Search for the cell housing the specified text and yield its [X, Y] center coordinate. 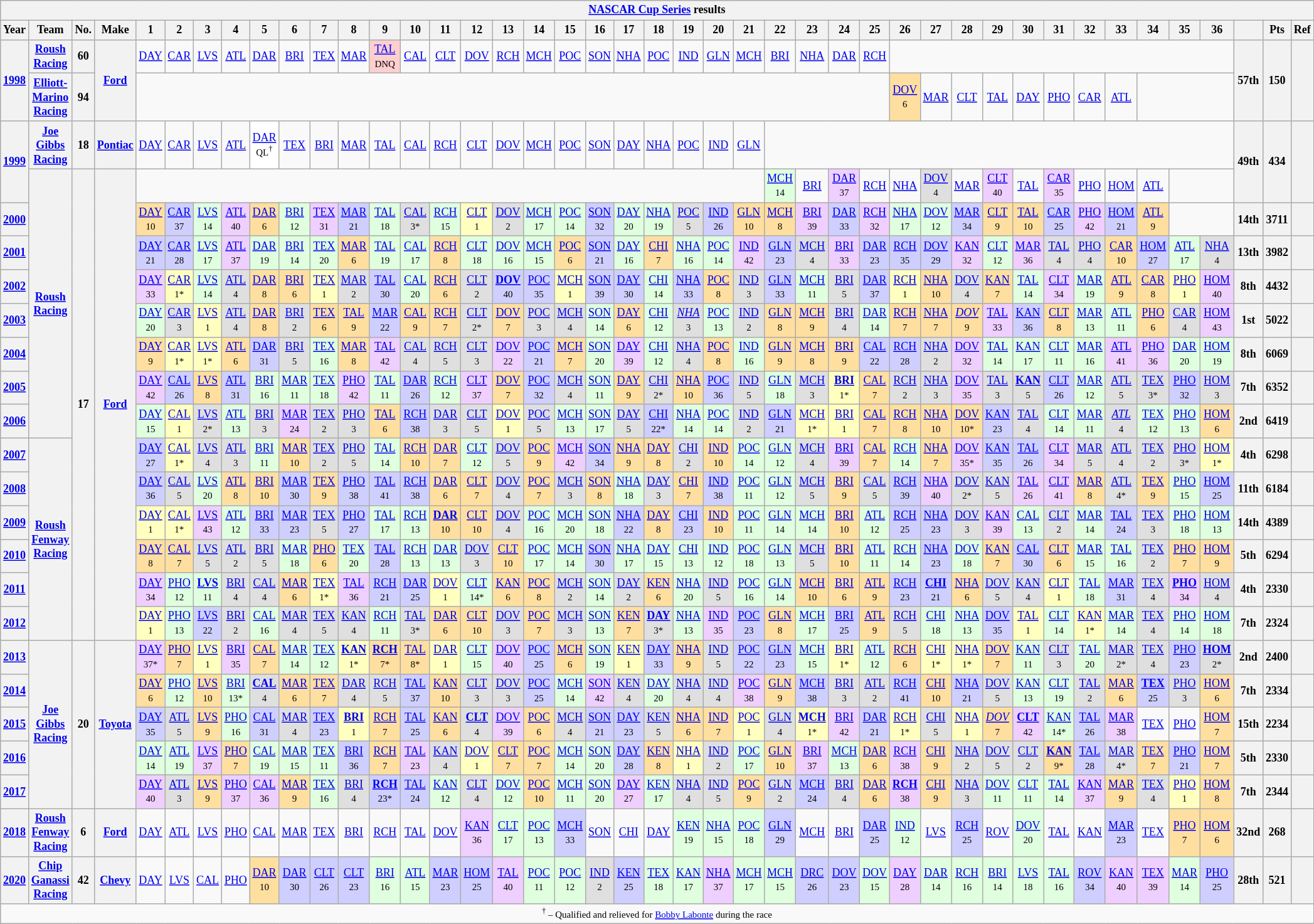
MAR31 [1121, 590]
TEX1 [324, 287]
POC12 [570, 880]
DAR13 [445, 556]
DOV32 [967, 354]
CLT2* [477, 321]
KEN19 [689, 832]
ATL15 [415, 880]
CAL31 [265, 725]
NHA14 [689, 422]
TALDNQ [385, 56]
32nd [1248, 832]
PHO14 [1185, 624]
DRC26 [812, 880]
CLT14* [477, 590]
TAL9 [354, 321]
Elliott-Marino Racing [50, 97]
1st [1248, 321]
2007 [15, 455]
CLT18 [477, 253]
36 [1217, 30]
CHI10 [936, 691]
29 [997, 30]
6352 [1277, 388]
IND16 [749, 354]
19 [689, 30]
MCH2 [570, 590]
RCH41 [904, 691]
13th [1248, 253]
6419 [1277, 422]
BRI13* [236, 691]
ATL17 [1185, 253]
Ref [1302, 30]
6069 [1277, 354]
RCH1 [904, 287]
5022 [1277, 321]
4432 [1277, 287]
ATL4* [1121, 489]
12 [477, 30]
POC38 [749, 691]
DOV23 [844, 880]
PHO32 [1185, 388]
RCH16 [967, 880]
DAR21 [875, 725]
KEN5 [659, 725]
TAL40 [508, 880]
TAL11 [385, 388]
268 [1277, 832]
HOM8 [1217, 792]
2003 [15, 321]
KAN35 [997, 455]
TEX11 [324, 758]
DOV11 [997, 792]
NHA37 [718, 880]
KAN13 [1028, 691]
DAY10 [151, 220]
Toyota [115, 725]
HOM4 [1217, 590]
CLT17 [508, 832]
49th [1248, 162]
Pts [1277, 30]
MCH1 [570, 287]
ATL41 [1121, 354]
LVS8 [208, 388]
CAL26 [179, 388]
HOM21 [1121, 220]
DAY36 [151, 489]
BRI42 [844, 725]
POC32 [539, 388]
DOV2* [967, 489]
IND4 [718, 691]
MAR2 [354, 287]
RCH15 [445, 220]
CAL22 [875, 354]
10 [415, 30]
ATL6 [236, 354]
DAY3 [659, 489]
HOM1* [1217, 455]
POC3 [539, 321]
DAR20 [1185, 354]
ATL19 [179, 758]
KEN6 [659, 590]
GLN29 [780, 832]
DOV6 [904, 97]
MAR16 [1090, 354]
LVS11 [208, 590]
2344 [1277, 792]
27 [936, 30]
PHO36 [1153, 354]
CHI2 [689, 455]
SON19 [600, 657]
DAR33 [844, 220]
BRI25 [844, 624]
MCH24 [812, 792]
IND3 [749, 287]
KAN11 [1028, 657]
POC36 [718, 388]
DAY16 [628, 253]
MAR30 [295, 489]
SON17 [600, 422]
LVS10 [208, 691]
RCH2 [904, 388]
2234 [1277, 725]
60 [83, 56]
DOV35* [967, 455]
KAN [1090, 832]
DOV10* [967, 422]
TAL3 [997, 388]
TEX3 [1153, 523]
CAL9 [415, 321]
PHO25 [1217, 880]
TAL37 [415, 691]
NHA21 [967, 691]
HOM27 [1153, 253]
IND35 [718, 624]
KEN25 [628, 880]
No. [83, 30]
MAR13 [1090, 321]
RCH7* [385, 657]
CLT40 [997, 186]
NHA16 [689, 253]
BRI35 [236, 657]
26 [904, 30]
IND7 [718, 725]
BRI11 [265, 455]
PHO3* [1185, 455]
HOM43 [1217, 321]
PHO16 [236, 725]
DAY23 [628, 725]
HOM2* [1217, 657]
CAL17 [415, 253]
BRI12 [295, 220]
5 [265, 30]
TEX1* [324, 590]
33 [1121, 30]
14 [539, 30]
2012 [15, 624]
3 [208, 30]
Team [50, 30]
CLT37 [477, 388]
35 [1185, 30]
GLN13 [780, 556]
CAR37 [179, 220]
CLT5 [477, 422]
RCH32 [875, 220]
TAL30 [385, 287]
DOV18 [967, 556]
3982 [1277, 253]
13 [508, 30]
2005 [15, 388]
PHO18 [1185, 523]
LVS17 [208, 253]
LVS22 [208, 624]
RCH21 [385, 590]
DAY37* [151, 657]
2 [179, 30]
GLN2 [780, 792]
POC22 [749, 657]
DOV9 [967, 321]
2011 [15, 590]
ATL31 [236, 388]
RCH11 [385, 624]
2334 [1277, 691]
MAR34 [967, 220]
KAN12 [445, 792]
MCH20 [570, 523]
7 [324, 30]
DAY30 [628, 287]
LVS20 [208, 489]
CAL13 [1028, 523]
SON39 [600, 287]
TAL10 [1028, 220]
2009 [15, 523]
BRI37 [812, 758]
521 [1277, 880]
CAL20 [415, 287]
RCH23 [904, 590]
TAL25 [415, 725]
SON13 [600, 624]
MAR18 [295, 556]
CHI22* [659, 422]
DAY2 [628, 590]
RCH10 [415, 455]
Chip Ganassi Racing [50, 880]
3711 [1277, 220]
CLT15 [477, 657]
DOV39 [508, 725]
MCH10 [812, 590]
CHI [628, 832]
DAY42 [151, 388]
DAR30 [295, 880]
MAR4* [1121, 758]
POC10 [539, 792]
LVS37 [208, 758]
CAR10 [1121, 253]
RCH35 [904, 253]
CAL19 [265, 758]
POC21 [539, 354]
IND42 [749, 253]
† – Qualified and relieved for Bobby Labonte during the race [657, 914]
PHO38 [354, 489]
30 [1028, 30]
KEN17 [659, 792]
TEX31 [324, 220]
TAL33 [997, 321]
2010 [15, 556]
CHI23 [689, 523]
2006 [15, 422]
KAN39 [997, 523]
2018 [15, 832]
ATL37 [236, 253]
21 [749, 30]
CHI21 [936, 590]
CAL36 [265, 792]
RCH28 [904, 354]
CHI5 [936, 725]
KEN7 [628, 624]
CLT19 [1059, 691]
PHO21 [1185, 758]
LVS2* [208, 422]
ATL8 [236, 489]
PHO34 [1185, 590]
DOV2 [508, 220]
KAN14* [1059, 725]
DOV20 [1028, 832]
NHA15 [718, 832]
SON18 [600, 523]
2001 [15, 253]
DOV22 [508, 354]
NHA40 [936, 489]
2017 [15, 792]
ROV34 [1090, 880]
2324 [1277, 624]
CAR25 [1059, 220]
TAL42 [385, 354]
DAY14 [151, 758]
2400 [1277, 657]
TEX6 [324, 321]
Year [15, 30]
LVS4 [208, 455]
6184 [1277, 489]
BRI36 [354, 758]
TAL36 [354, 590]
KAN40 [1121, 880]
NHA19 [659, 220]
TAL3* [415, 624]
KEN1 [628, 657]
DAR7 [445, 455]
TAL41 [385, 489]
HOM40 [1217, 287]
CLT41 [1059, 489]
GLN4 [780, 725]
GLN18 [780, 388]
GLN33 [780, 287]
TEX25 [1153, 691]
MCH7 [570, 354]
ROV [997, 832]
2004 [15, 354]
94 [83, 97]
PHO15 [1185, 489]
150 [1277, 80]
CHI13 [689, 556]
GLN21 [780, 422]
CAL3* [415, 220]
434 [1277, 162]
TAL20 [1090, 657]
LVS43 [208, 523]
28th [1248, 880]
HOM [1121, 186]
TAL1 [1028, 624]
HOM13 [1217, 523]
HOM3 [1217, 388]
28 [967, 30]
NHA1* [967, 657]
42 [83, 880]
2020 [15, 880]
SON42 [600, 691]
RCH23* [385, 792]
DAY39 [628, 354]
4389 [1277, 523]
Chevy [115, 880]
DAR19 [265, 253]
DAR4 [354, 691]
Pontiac [115, 145]
ATL13 [236, 422]
9 [385, 30]
TEX3* [1153, 388]
HOM19 [1217, 354]
DAY21 [151, 253]
NHA20 [689, 590]
KEN8 [659, 758]
CHI14 [659, 287]
DARQL† [265, 145]
KEN4 [628, 691]
POC23 [749, 624]
1999 [15, 162]
LVS18 [1028, 880]
PHO5 [354, 455]
KAN23 [997, 422]
22 [780, 30]
CAL30 [1028, 556]
CLT42 [1028, 725]
24 [844, 30]
TEX23 [324, 725]
MAR2* [1121, 657]
NASCAR Cup Series results [657, 10]
MAR12 [1090, 388]
PHO23 [1185, 657]
DAR23 [875, 253]
MAR36 [1028, 253]
23 [812, 30]
25 [875, 30]
6298 [1277, 455]
NHA33 [689, 287]
CAR28 [179, 253]
MCH6 [570, 657]
TAL17 [385, 523]
CAR4 [1185, 321]
DAY35 [151, 725]
RCH12 [445, 388]
MAR10 [295, 455]
HOM18 [1217, 624]
2016 [15, 758]
11th [1248, 489]
MAR22 [385, 321]
CHI18 [936, 624]
CAR35 [1059, 186]
PHO37 [236, 792]
TAL23 [415, 758]
4 [236, 30]
2002 [15, 287]
HOM9 [1217, 556]
MAR19 [1090, 287]
MAR24 [295, 422]
1 [151, 30]
TEX39 [1153, 880]
31 [1059, 30]
6294 [1277, 556]
CLT23 [354, 880]
34 [1153, 30]
ATL40 [236, 220]
DAR1 [445, 657]
MCH9 [812, 321]
PHO4 [1090, 253]
KAN9* [1059, 758]
2014 [15, 691]
CAR8 [1153, 287]
TAL2 [1090, 691]
15 [570, 30]
SON34 [600, 455]
RCH1* [904, 725]
57th [1248, 80]
DOV15 [875, 880]
2015 [15, 725]
MAR5 [1090, 455]
11 [445, 30]
SON32 [600, 220]
MAR21 [354, 220]
TAL19 [385, 253]
1998 [15, 80]
16 [600, 30]
SON30 [600, 556]
IND38 [718, 489]
CHI1* [936, 657]
IND26 [718, 220]
15th [1248, 725]
LVS1* [208, 354]
DAR3 [445, 422]
2000 [15, 220]
NHA22 [628, 523]
8 [354, 30]
CHI2* [659, 388]
LVS5 [208, 556]
RCH39 [904, 489]
DAR31 [265, 354]
MCH38 [812, 691]
SON11 [600, 388]
DAR26 [415, 388]
KAN37 [1090, 792]
DOV16 [508, 253]
CAL16 [265, 624]
KAN10 [445, 691]
MCH33 [570, 832]
DAY5 [628, 422]
CLT8 [1059, 321]
PHO27 [354, 523]
2013 [15, 657]
CAR3 [179, 321]
32 [1090, 30]
KAN32 [967, 253]
CLT6 [1059, 556]
NHA18 [628, 489]
DAY34 [151, 590]
MCH42 [570, 455]
DAY3* [659, 624]
POC1 [749, 725]
TAL6 [385, 422]
2008 [15, 489]
POC35 [539, 287]
CLT9 [997, 220]
CAL1 [179, 422]
Make [115, 30]
DOV29 [936, 253]
TAL8* [415, 657]
MAR38 [1121, 725]
SON8 [600, 489]
DAY40 [151, 792]
